Scan for the cell matching the given text and deliver its (x, y) coordinate at center. 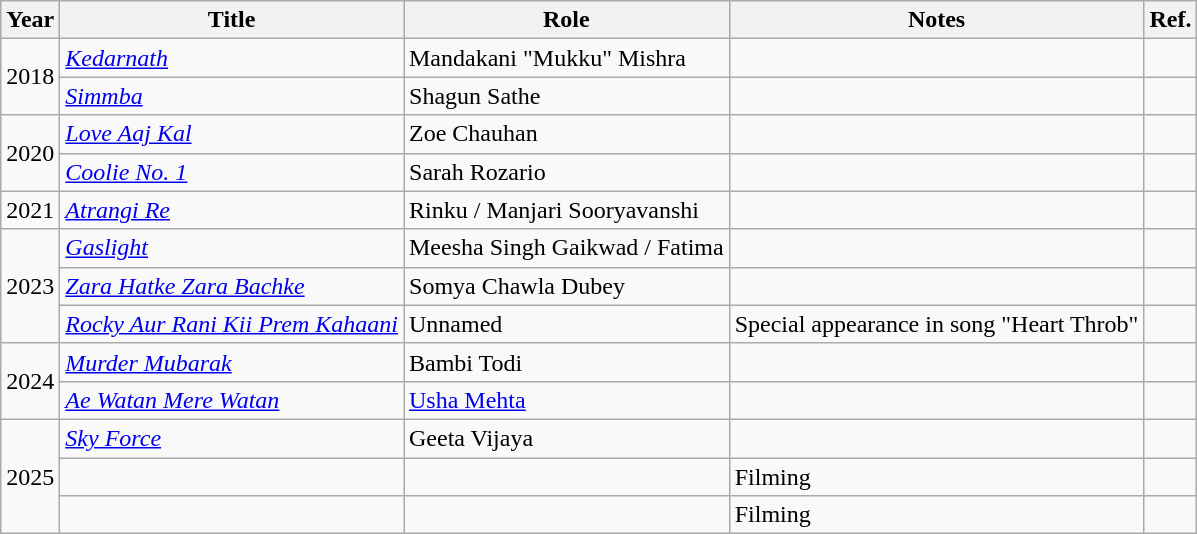
2023 (30, 286)
Mandakani "Mukku" Mishra (567, 58)
Zara Hatke Zara Bachke (232, 286)
Gaslight (232, 248)
Notes (936, 20)
2018 (30, 77)
Simmba (232, 96)
Ae Watan Mere Watan (232, 400)
Love Aaj Kal (232, 134)
Shagun Sathe (567, 96)
Usha Mehta (567, 400)
Year (30, 20)
Kedarnath (232, 58)
Role (567, 20)
2020 (30, 153)
Atrangi Re (232, 210)
2025 (30, 476)
2024 (30, 381)
Bambi Todi (567, 362)
Meesha Singh Gaikwad / Fatima (567, 248)
Unnamed (567, 324)
Sarah Rozario (567, 172)
Geeta Vijaya (567, 438)
Coolie No. 1 (232, 172)
Somya Chawla Dubey (567, 286)
Special appearance in song "Heart Throb" (936, 324)
Murder Mubarak (232, 362)
Zoe Chauhan (567, 134)
Rinku / Manjari Sooryavanshi (567, 210)
Title (232, 20)
Sky Force (232, 438)
Rocky Aur Rani Kii Prem Kahaani (232, 324)
2021 (30, 210)
Ref. (1170, 20)
